Locate the cell with the specified text and output its (x, y) center coordinate. 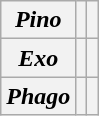
Phago (38, 96)
Exo (38, 58)
Pino (38, 20)
